Output the (X, Y) coordinate of the center of the cell containing the given text.  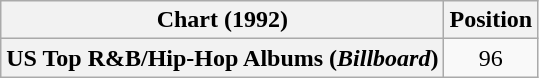
Chart (1992) (222, 20)
Position (491, 20)
96 (491, 58)
US Top R&B/Hip-Hop Albums (Billboard) (222, 58)
